Detect which cell encompasses the target text, then output its [x, y] center coordinate. 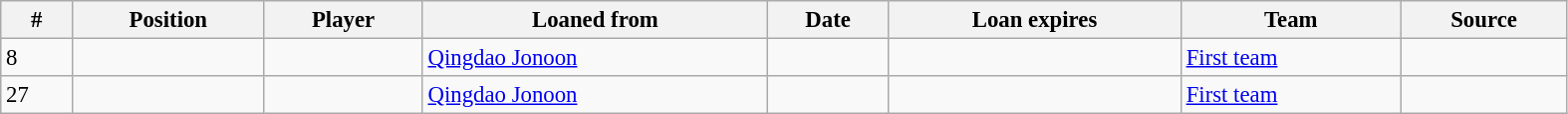
8 [37, 58]
Date [829, 20]
Loan expires [1035, 20]
Source [1484, 20]
Player [343, 20]
27 [37, 95]
Team [1291, 20]
Position [168, 20]
Loaned from [595, 20]
# [37, 20]
